Pinpoint the cell where the given text exists, returning its [X, Y] midpoint coordinate. 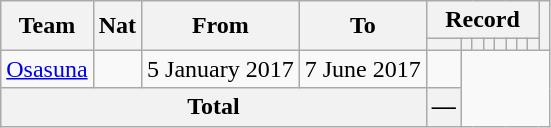
Team [47, 26]
Nat [117, 26]
From [221, 26]
Total [214, 107]
5 January 2017 [221, 69]
To [362, 26]
7 June 2017 [362, 69]
Record [482, 20]
— [444, 107]
Osasuna [47, 69]
